From the cell containing the given text, extract its center point as [x, y] coordinate. 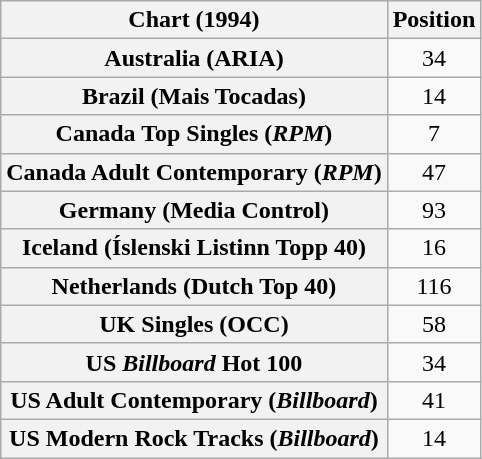
Brazil (Mais Tocadas) [194, 96]
116 [434, 286]
Canada Adult Contemporary (RPM) [194, 172]
Canada Top Singles (RPM) [194, 134]
Chart (1994) [194, 20]
58 [434, 324]
US Billboard Hot 100 [194, 362]
16 [434, 248]
Iceland (Íslenski Listinn Topp 40) [194, 248]
7 [434, 134]
US Adult Contemporary (Billboard) [194, 400]
Position [434, 20]
UK Singles (OCC) [194, 324]
41 [434, 400]
US Modern Rock Tracks (Billboard) [194, 438]
47 [434, 172]
93 [434, 210]
Netherlands (Dutch Top 40) [194, 286]
Australia (ARIA) [194, 58]
Germany (Media Control) [194, 210]
